Determine the (X, Y) coordinate at the center of the cell enclosing the given text.  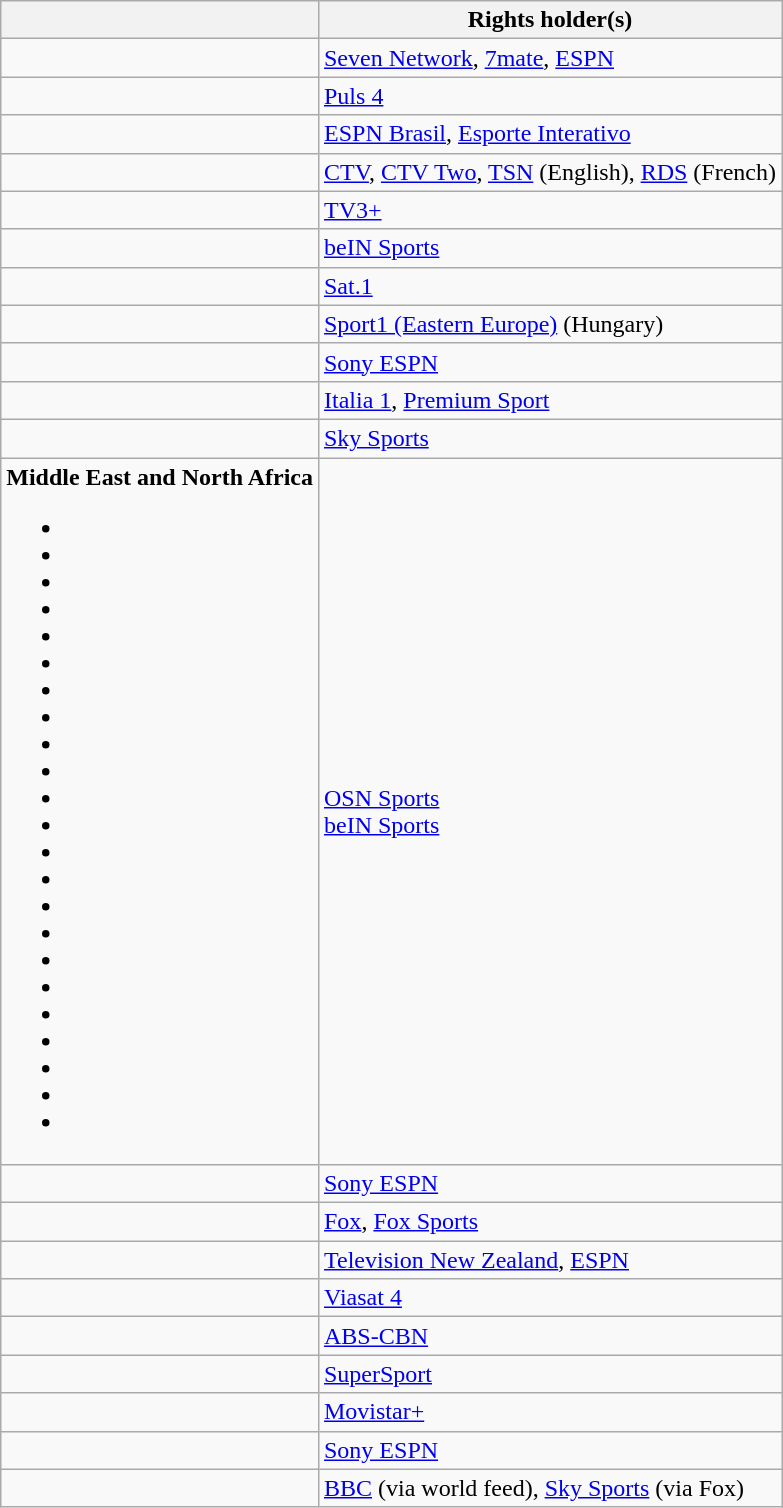
Puls 4 (550, 96)
Movistar+ (550, 1412)
BBC (via world feed), Sky Sports (via Fox) (550, 1488)
Viasat 4 (550, 1298)
beIN Sports (550, 248)
Sport1 (Eastern Europe) (Hungary) (550, 324)
TV3+ (550, 210)
Television New Zealand, ESPN (550, 1260)
OSN SportsbeIN Sports (550, 812)
Rights holder(s) (550, 20)
CTV, CTV Two, TSN (English), RDS (French) (550, 172)
SuperSport (550, 1374)
Sky Sports (550, 438)
Seven Network, 7mate, ESPN (550, 58)
Sat.1 (550, 286)
ESPN Brasil, Esporte Interativo (550, 134)
Middle East and North Africa (160, 812)
ABS-CBN (550, 1336)
Italia 1, Premium Sport (550, 400)
Fox, Fox Sports (550, 1222)
